Identify which cell holds the provided text, then report its (X, Y) central coordinate. 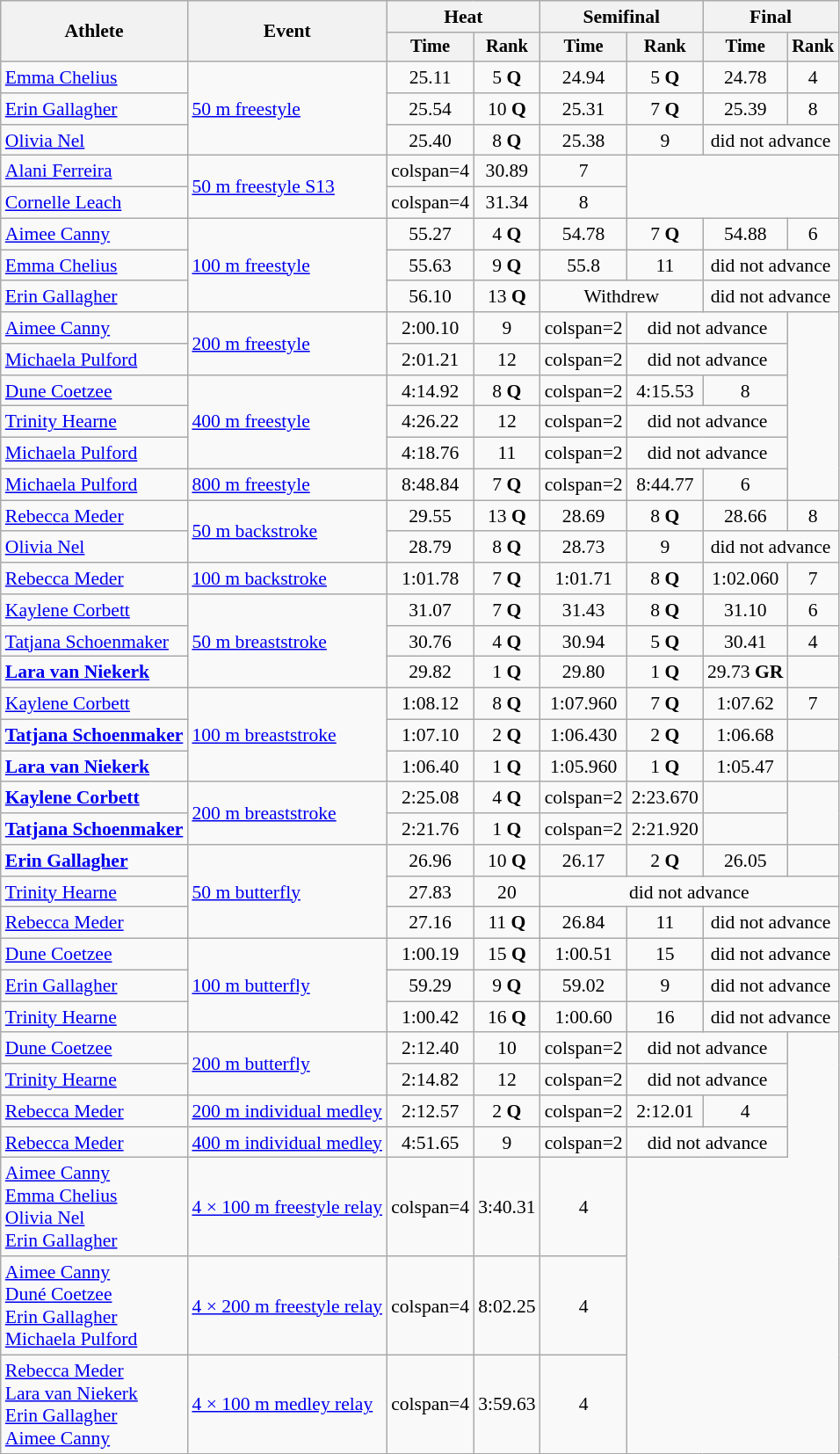
15 Q (506, 955)
1:00.60 (583, 1017)
29.73 GR (745, 672)
26.17 (583, 861)
1:06.430 (583, 736)
4:15.53 (665, 391)
200 m freestyle (286, 343)
2:23.670 (665, 798)
27.16 (431, 923)
1:02.060 (745, 578)
25.40 (431, 141)
100 m butterfly (286, 986)
56.10 (431, 297)
16 (665, 1017)
2:00.10 (431, 328)
50 m freestyle (286, 109)
4:14.92 (431, 391)
Cornelle Leach (95, 203)
100 m freestyle (286, 265)
4 × 200 m freestyle relay (286, 1305)
8:48.84 (431, 485)
55.27 (431, 235)
1:06.40 (431, 767)
50 m backstroke (286, 531)
1:06.68 (745, 736)
2:25.08 (431, 798)
Athlete (95, 32)
59.29 (431, 986)
30.94 (583, 642)
1:00.42 (431, 1017)
200 m breaststroke (286, 814)
31.43 (583, 610)
28.69 (583, 516)
400 m freestyle (286, 422)
50 m breaststroke (286, 642)
1:01.78 (431, 578)
30.76 (431, 642)
50 m butterfly (286, 891)
Aimee CannyDuné CoetzeeErin GallagherMichaela Pulford (95, 1305)
2:01.21 (431, 360)
25.31 (583, 109)
Final (771, 17)
2:21.920 (665, 829)
26.84 (583, 923)
31.10 (745, 610)
Semifinal (622, 17)
200 m individual medley (286, 1111)
Aimee CannyEmma CheliusOlivia NelErin Gallagher (95, 1207)
31.07 (431, 610)
55.8 (583, 265)
1:08.12 (431, 704)
4 × 100 m freestyle relay (286, 1207)
2:21.76 (431, 829)
800 m freestyle (286, 485)
30.41 (745, 642)
3:59.63 (506, 1405)
Heat (464, 17)
2:14.82 (431, 1080)
Rebecca MederLara van NiekerkErin GallagherAimee Canny (95, 1405)
54.78 (583, 235)
26.05 (745, 861)
2:12.57 (431, 1111)
4:51.65 (431, 1143)
24.78 (745, 77)
4:26.22 (431, 422)
28.79 (431, 548)
54.88 (745, 235)
29.80 (583, 672)
Withdrew (622, 297)
1:07.62 (745, 704)
20 (506, 892)
10 (506, 1049)
8:02.25 (506, 1305)
2:12.01 (665, 1111)
25.54 (431, 109)
25.11 (431, 77)
400 m individual medley (286, 1143)
25.39 (745, 109)
15 (665, 955)
11 Q (506, 923)
1:00.51 (583, 955)
29.82 (431, 672)
200 m butterfly (286, 1064)
2:12.40 (431, 1049)
4 × 100 m medley relay (286, 1405)
100 m backstroke (286, 578)
1:07.10 (431, 736)
28.66 (745, 516)
Event (286, 32)
1:05.960 (583, 767)
55.63 (431, 265)
29.55 (431, 516)
3:40.31 (506, 1207)
50 m freestyle S13 (286, 186)
1:05.47 (745, 767)
1:07.960 (583, 704)
4:18.76 (431, 454)
31.34 (506, 203)
25.38 (583, 141)
28.73 (583, 548)
8:44.77 (665, 485)
100 m breaststroke (286, 735)
24.94 (583, 77)
26.96 (431, 861)
27.83 (431, 892)
1:01.71 (583, 578)
Alani Ferreira (95, 171)
30.89 (506, 171)
16 Q (506, 1017)
59.02 (583, 986)
1:00.19 (431, 955)
